Find where the given text appears and provide that cell's center as [x, y] coordinate. 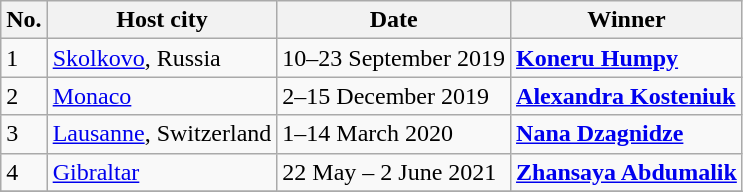
2–15 December 2019 [394, 96]
4 [24, 172]
Skolkovo, Russia [162, 58]
Date [394, 20]
Zhansaya Abdumalik [627, 172]
Lausanne, Switzerland [162, 134]
Gibraltar [162, 172]
3 [24, 134]
Koneru Humpy [627, 58]
Winner [627, 20]
Nana Dzagnidze [627, 134]
Alexandra Kosteniuk [627, 96]
No. [24, 20]
1–14 March 2020 [394, 134]
Monaco [162, 96]
10–23 September 2019 [394, 58]
1 [24, 58]
2 [24, 96]
22 May – 2 June 2021 [394, 172]
Host city [162, 20]
